Find where the given text appears and provide that cell's center as [x, y] coordinate. 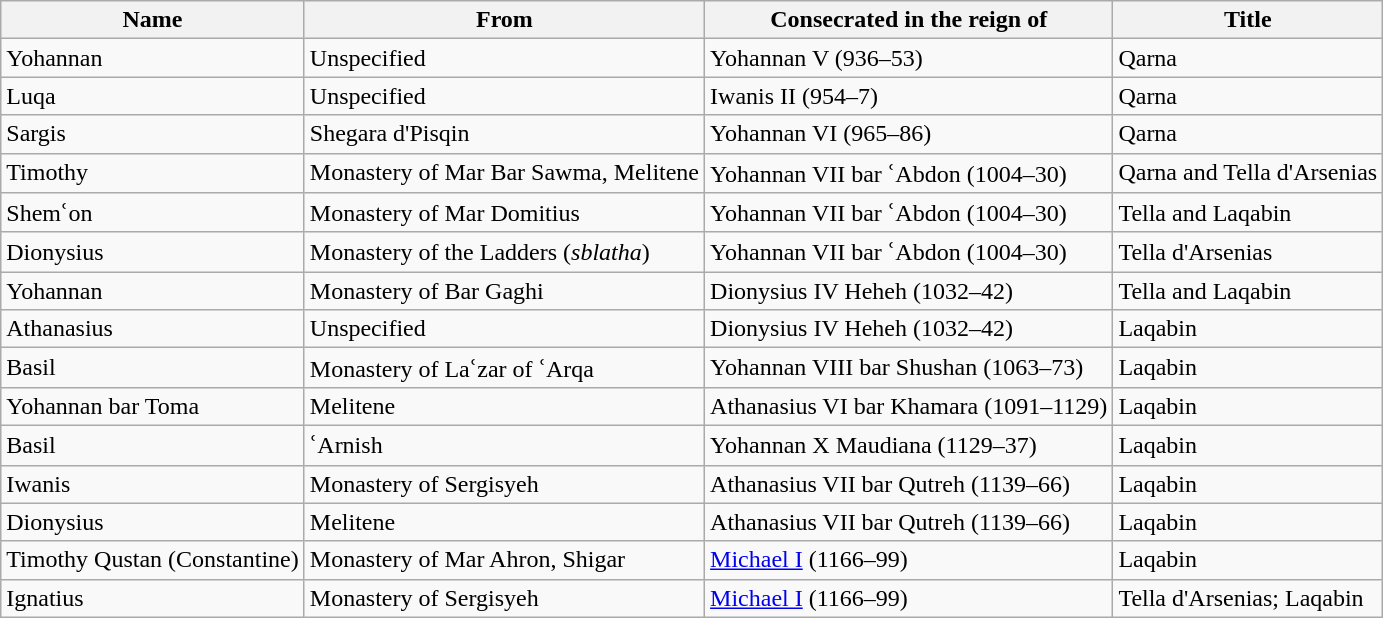
Yohannan VI (965–86) [909, 134]
Shemʿon [153, 213]
Yohannan VIII bar Shushan (1063–73) [909, 368]
Yohannan V (936–53) [909, 58]
Monastery of Laʿzar of ʿArqa [504, 368]
Name [153, 20]
Timothy Qustan (Constantine) [153, 560]
Tella d'Arsenias [1248, 252]
Yohannan X Maudiana (1129–37) [909, 445]
Timothy [153, 173]
Iwanis [153, 484]
ʿArnish [504, 445]
Ignatius [153, 598]
Monastery of Bar Gaghi [504, 291]
Luqa [153, 96]
Monastery of Mar Ahron, Shigar [504, 560]
Yohannan bar Toma [153, 406]
Athanasius VI bar Khamara (1091–1129) [909, 406]
Qarna and Tella d'Arsenias [1248, 173]
Shegara d'Pisqin [504, 134]
Title [1248, 20]
Monastery of Mar Domitius [504, 213]
Tella d'Arsenias; Laqabin [1248, 598]
Iwanis II (954–7) [909, 96]
Consecrated in the reign of [909, 20]
Monastery of Mar Bar Sawma, Melitene [504, 173]
Athanasius [153, 329]
Monastery of the Ladders (sblatha) [504, 252]
Sargis [153, 134]
From [504, 20]
